Pinpoint the cell where the given text exists, returning its [X, Y] midpoint coordinate. 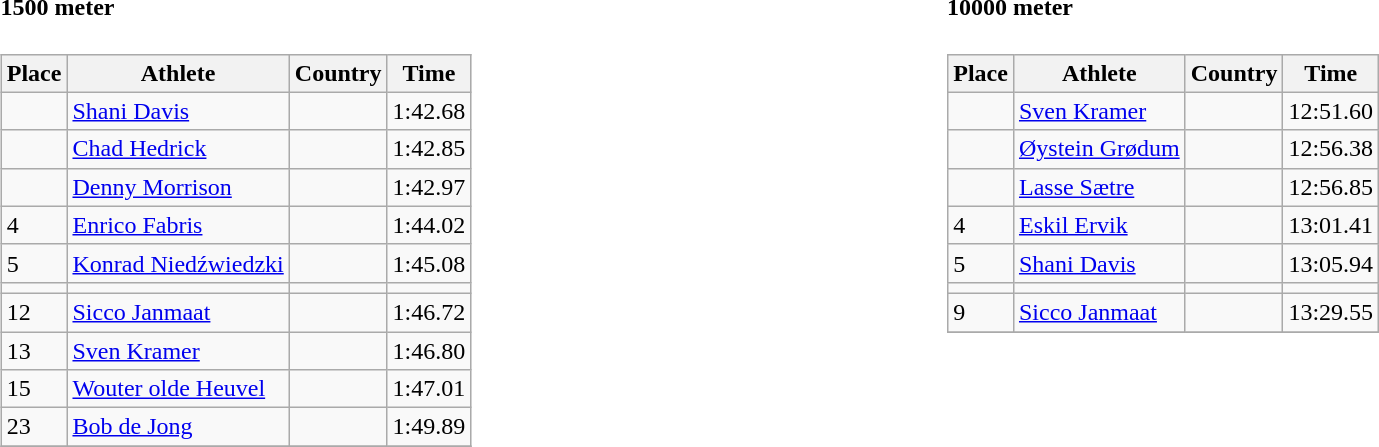
13:05.94 [1331, 263]
12:56.85 [1331, 187]
1:46.80 [429, 351]
Chad Hedrick [178, 149]
Eskil Ervik [1099, 225]
Bob de Jong [178, 427]
13:01.41 [1331, 225]
1:46.72 [429, 312]
9 [981, 312]
Wouter olde Heuvel [178, 389]
1:42.97 [429, 187]
1:49.89 [429, 427]
12:56.38 [1331, 149]
15 [34, 389]
Konrad Niedźwiedzki [178, 263]
1:42.85 [429, 149]
Denny Morrison [178, 187]
1:44.02 [429, 225]
1:45.08 [429, 263]
23 [34, 427]
Enrico Fabris [178, 225]
12:51.60 [1331, 111]
Øystein Grødum [1099, 149]
13:29.55 [1331, 312]
1:42.68 [429, 111]
13 [34, 351]
12 [34, 312]
Lasse Sætre [1099, 187]
1:47.01 [429, 389]
